Extract the (X, Y) coordinate from the center of the cell holding the provided text.  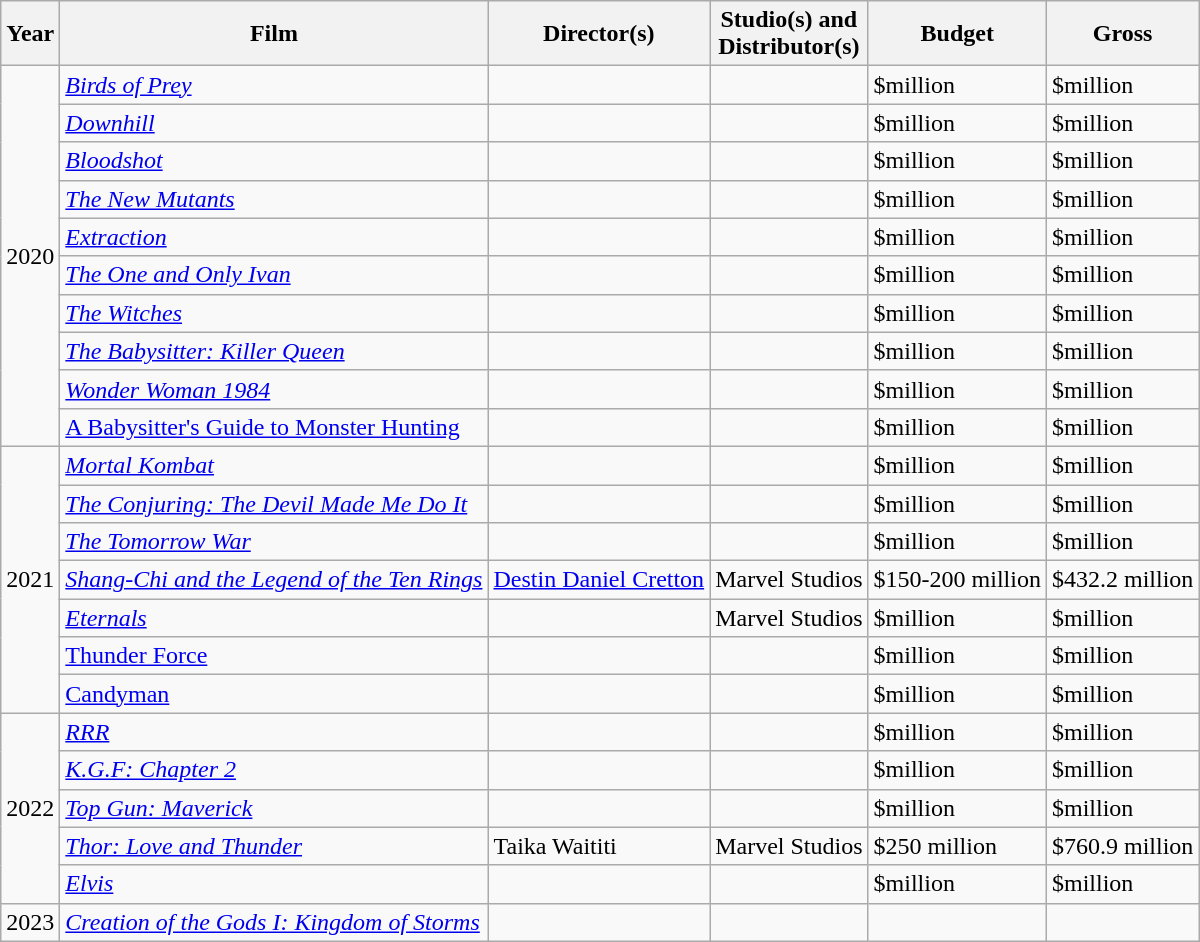
Studio(s) andDistributor(s) (789, 34)
2023 (30, 922)
The New Mutants (274, 199)
2021 (30, 579)
Gross (1122, 34)
2020 (30, 256)
The Babysitter: Killer Queen (274, 351)
Creation of the Gods I: Kingdom of Storms (274, 922)
RRR (274, 732)
The One and Only Ivan (274, 275)
Wonder Woman 1984 (274, 389)
Shang-Chi and the Legend of the Ten Rings (274, 580)
Thor: Love and Thunder (274, 846)
The Tomorrow War (274, 542)
K.G.F: Chapter 2 (274, 770)
Budget (957, 34)
Thunder Force (274, 656)
Elvis (274, 884)
Bloodshot (274, 161)
A Babysitter's Guide to Monster Hunting (274, 427)
The Conjuring: The Devil Made Me Do It (274, 503)
$760.9 million (1122, 846)
Taika Waititi (599, 846)
Director(s) (599, 34)
Downhill (274, 123)
Film (274, 34)
Destin Daniel Cretton (599, 580)
2022 (30, 808)
$432.2 million (1122, 580)
The Witches (274, 313)
Top Gun: Maverick (274, 808)
Extraction (274, 237)
Eternals (274, 618)
$250 million (957, 846)
Birds of Prey (274, 85)
Mortal Kombat (274, 465)
Year (30, 34)
$150-200 million (957, 580)
Candyman (274, 694)
